Scan for the cell matching the given text and deliver its (X, Y) coordinate at center. 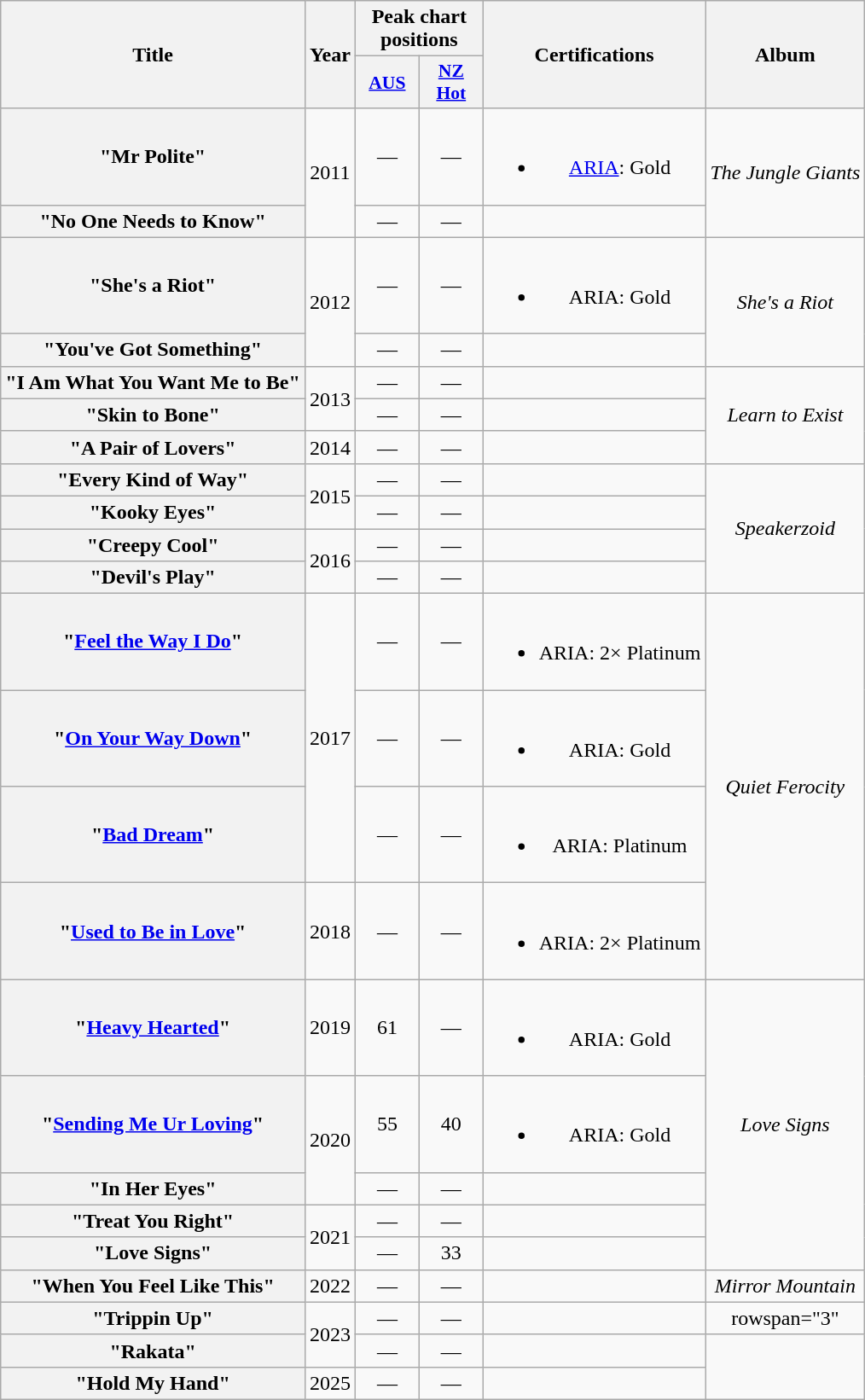
Title (154, 55)
Speakerzoid (785, 528)
Quiet Ferocity (785, 787)
2019 (329, 1027)
55 (387, 1124)
"Devil's Play" (154, 578)
Peak chart positions (419, 29)
"No One Needs to Know" (154, 221)
2016 (329, 561)
2013 (329, 398)
NZHot (450, 82)
"Hold My Hand" (154, 1383)
She's a Riot (785, 302)
"You've Got Something" (154, 350)
2020 (329, 1140)
2012 (329, 302)
2022 (329, 1286)
ARIA: Platinum (594, 834)
2017 (329, 739)
33 (450, 1253)
"Sending Me Ur Loving" (154, 1124)
"Rakata" (154, 1351)
2014 (329, 447)
"A Pair of Lovers" (154, 447)
"Creepy Cool" (154, 545)
"Love Signs" (154, 1253)
2021 (329, 1237)
"Bad Dream" (154, 834)
40 (450, 1124)
"Skin to Bone" (154, 415)
"Heavy Hearted" (154, 1027)
2011 (329, 172)
Certifications (594, 55)
"Trippin Up" (154, 1318)
Learn to Exist (785, 415)
"Kooky Eyes" (154, 512)
"She's a Riot" (154, 285)
"In Her Eyes" (154, 1188)
"On Your Way Down" (154, 739)
Mirror Mountain (785, 1286)
2023 (329, 1334)
"Treat You Right" (154, 1221)
Love Signs (785, 1124)
rowspan="3" (785, 1318)
2018 (329, 932)
"When You Feel Like This" (154, 1286)
2025 (329, 1383)
"I Am What You Want Me to Be" (154, 382)
The Jungle Giants (785, 172)
"Mr Polite" (154, 157)
Year (329, 55)
"Feel the Way I Do" (154, 642)
"Used to Be in Love" (154, 932)
Album (785, 55)
2015 (329, 496)
AUS (387, 82)
61 (387, 1027)
"Every Kind of Way" (154, 479)
